Provide the [x, y] coordinate of the cell's center where the given text is located.  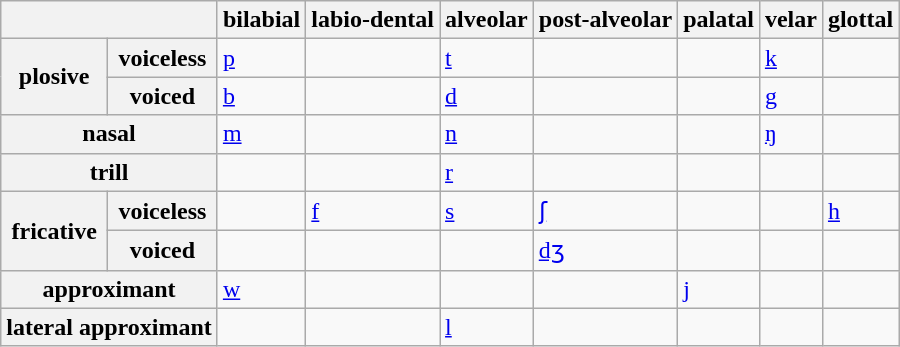
dʒ [605, 251]
ʃ [605, 211]
t [487, 58]
palatal [719, 20]
m [261, 134]
post-alveolar [605, 20]
j [719, 289]
w [261, 289]
ŋ [790, 134]
b [261, 96]
fricative [54, 230]
g [790, 96]
glottal [860, 20]
approximant [110, 289]
p [261, 58]
plosive [54, 77]
lateral approximant [110, 327]
alveolar [487, 20]
n [487, 134]
bilabial [261, 20]
l [487, 327]
trill [110, 172]
velar [790, 20]
f [373, 211]
nasal [110, 134]
d [487, 96]
k [790, 58]
s [487, 211]
labio-dental [373, 20]
h [860, 211]
r [487, 172]
